Detect which cell encompasses the target text, then output its (X, Y) center coordinate. 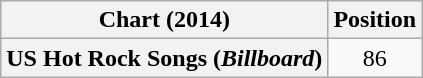
86 (375, 58)
Chart (2014) (164, 20)
Position (375, 20)
US Hot Rock Songs (Billboard) (164, 58)
